Search for the cell housing the specified text and yield its (x, y) center coordinate. 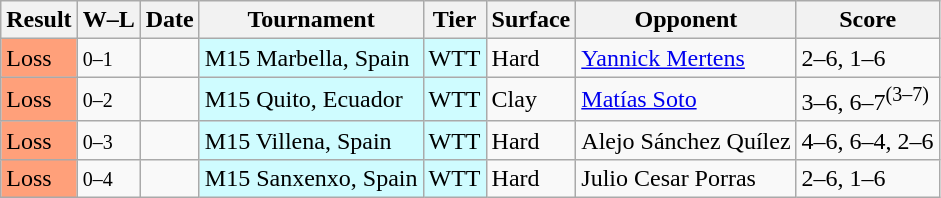
Matías Soto (686, 100)
Result (39, 20)
0–4 (108, 178)
Clay (531, 100)
Alejo Sánchez Quílez (686, 140)
Score (868, 20)
M15 Villena, Spain (311, 140)
W–L (108, 20)
Date (170, 20)
4–6, 6–4, 2–6 (868, 140)
M15 Marbella, Spain (311, 58)
M15 Quito, Ecuador (311, 100)
Opponent (686, 20)
Tournament (311, 20)
0–1 (108, 58)
Yannick Mertens (686, 58)
M15 Sanxenxo, Spain (311, 178)
0–2 (108, 100)
3–6, 6–7(3–7) (868, 100)
Julio Cesar Porras (686, 178)
Tier (454, 20)
Surface (531, 20)
0–3 (108, 140)
